Output the (X, Y) coordinate of the center of the cell containing the given text.  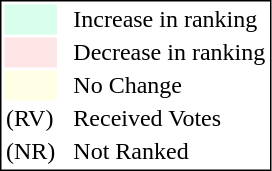
Received Votes (170, 119)
(RV) (30, 119)
Not Ranked (170, 151)
Increase in ranking (170, 19)
(NR) (30, 151)
No Change (170, 85)
Decrease in ranking (170, 53)
